From the cell containing the given text, extract its center point as [x, y] coordinate. 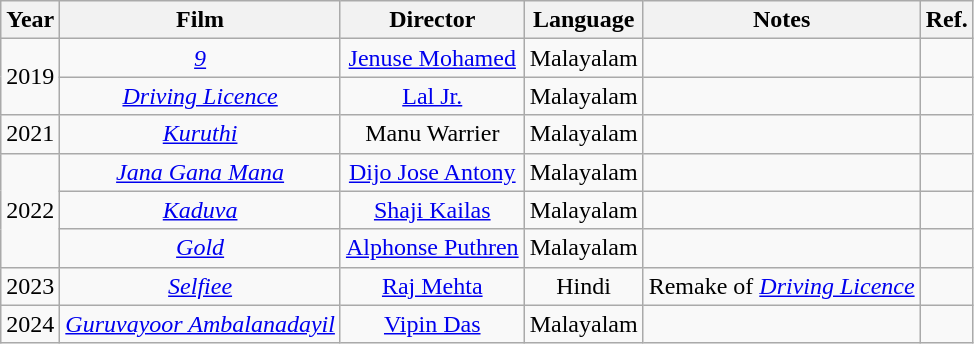
2024 [30, 324]
Raj Mehta [432, 286]
2021 [30, 134]
Vipin Das [432, 324]
Dijo Jose Antony [432, 172]
Kuruthi [200, 134]
Year [30, 20]
Jana Gana Mana [200, 172]
Ref. [946, 20]
2022 [30, 210]
Lal Jr. [432, 96]
Notes [782, 20]
Film [200, 20]
Driving Licence [200, 96]
Gold [200, 248]
2023 [30, 286]
Language [584, 20]
Shaji Kailas [432, 210]
9 [200, 58]
Selfiee [200, 286]
Guruvayoor Ambalanadayil [200, 324]
Manu Warrier [432, 134]
Director [432, 20]
Remake of Driving Licence [782, 286]
2019 [30, 77]
Hindi [584, 286]
Jenuse Mohamed [432, 58]
Alphonse Puthren [432, 248]
Kaduva [200, 210]
